Identify which cell holds the provided text, then report its [x, y] central coordinate. 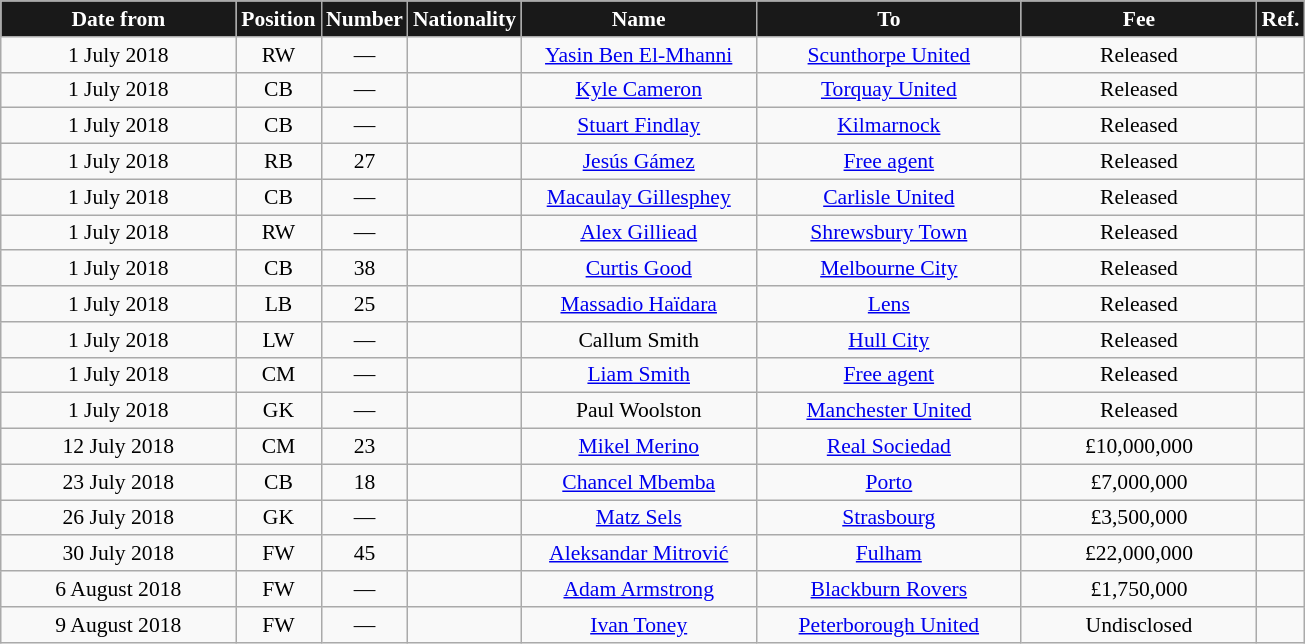
Manchester United [888, 411]
Kyle Cameron [638, 90]
Porto [888, 482]
Liam Smith [638, 375]
Undisclosed [1138, 625]
£22,000,000 [1138, 554]
Fulham [888, 554]
£3,500,000 [1138, 518]
Alex Gilliead [638, 233]
Stuart Findlay [638, 126]
Lens [888, 304]
£1,750,000 [1138, 589]
Scunthorpe United [888, 55]
Ref. [1281, 19]
Number [364, 19]
Real Sociedad [888, 447]
Peterborough United [888, 625]
Yasin Ben El-Mhanni [638, 55]
18 [364, 482]
Chancel Mbemba [638, 482]
LB [278, 304]
Hull City [888, 340]
Melbourne City [888, 269]
6 August 2018 [118, 589]
Macaulay Gillesphey [638, 197]
Paul Woolston [638, 411]
LW [278, 340]
Date from [118, 19]
Mikel Merino [638, 447]
38 [364, 269]
Shrewsbury Town [888, 233]
26 July 2018 [118, 518]
Massadio Haïdara [638, 304]
Ivan Toney [638, 625]
23 July 2018 [118, 482]
RB [278, 162]
27 [364, 162]
Callum Smith [638, 340]
Blackburn Rovers [888, 589]
Matz Sels [638, 518]
Curtis Good [638, 269]
45 [364, 554]
25 [364, 304]
23 [364, 447]
Strasbourg [888, 518]
Jesús Gámez [638, 162]
Kilmarnock [888, 126]
30 July 2018 [118, 554]
Carlisle United [888, 197]
Name [638, 19]
Aleksandar Mitrović [638, 554]
Torquay United [888, 90]
Position [278, 19]
£7,000,000 [1138, 482]
12 July 2018 [118, 447]
Fee [1138, 19]
To [888, 19]
9 August 2018 [118, 625]
Nationality [464, 19]
£10,000,000 [1138, 447]
Adam Armstrong [638, 589]
